Provide the (x, y) coordinate of the cell's center where the given text is located.  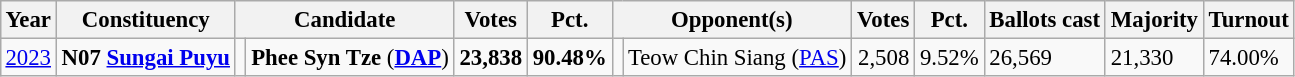
Year (28, 20)
2023 (28, 57)
Teow Chin Siang (PAS) (738, 57)
74.00% (1248, 57)
Majority (1154, 20)
23,838 (490, 57)
21,330 (1154, 57)
90.48% (570, 57)
Turnout (1248, 20)
26,569 (1044, 57)
Phee Syn Tze (DAP) (350, 57)
Ballots cast (1044, 20)
9.52% (950, 57)
2,508 (884, 57)
Constituency (146, 20)
N07 Sungai Puyu (146, 57)
Candidate (344, 20)
Opponent(s) (732, 20)
